From the cell containing the given text, extract its center point as (x, y) coordinate. 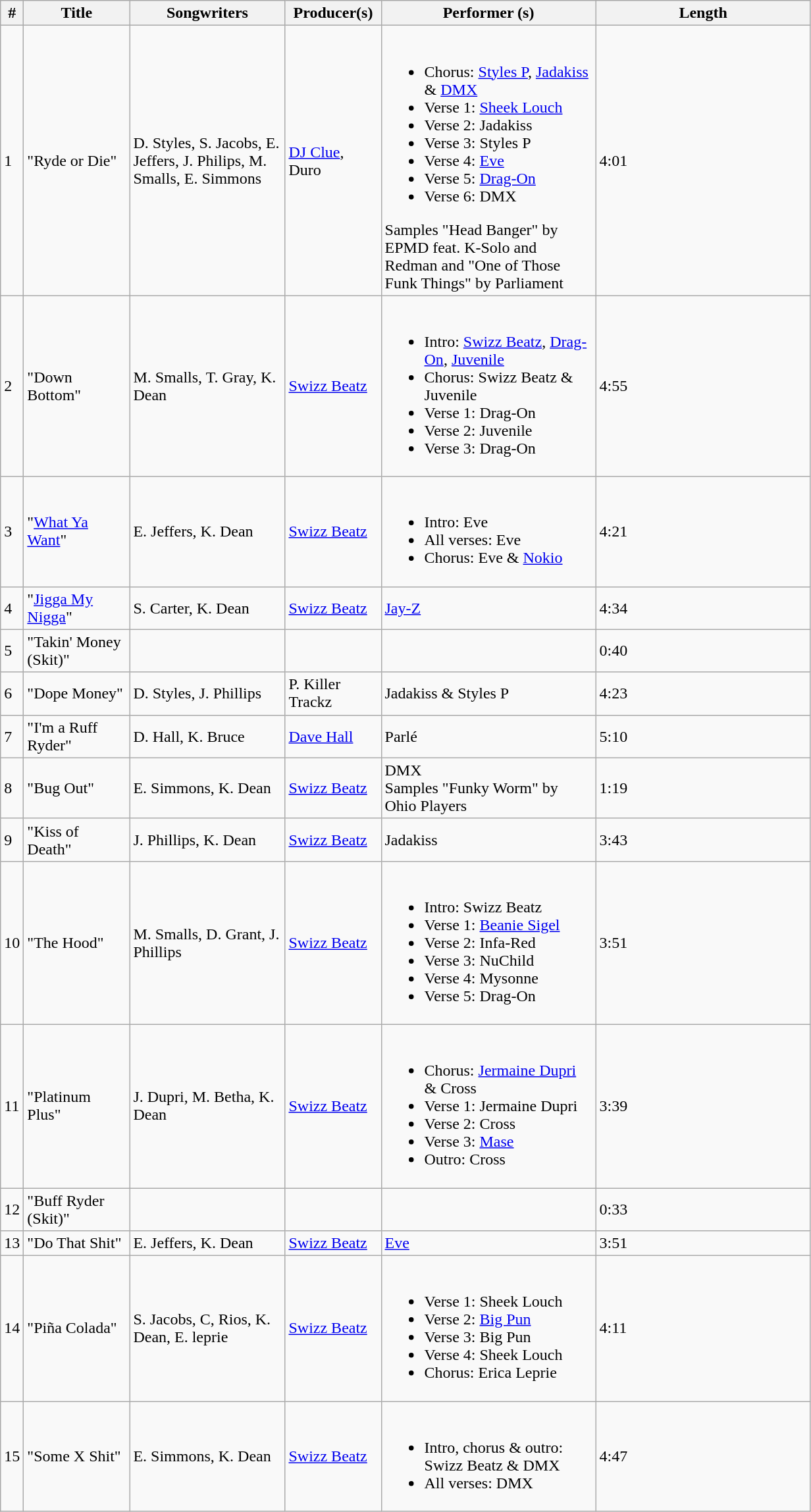
Intro: Swizz Beatz, Drag-On, JuvenileChorus: Swizz Beatz & JuvenileVerse 1: Drag-OnVerse 2: JuvenileVerse 3: Drag-On (488, 386)
Chorus: Jermaine Dupri & CrossVerse 1: Jermaine DupriVerse 2: CrossVerse 3: MaseOutro: Cross (488, 1106)
7 (12, 736)
Songwriters (207, 13)
Jadakiss (488, 840)
Length (703, 13)
"Ryde or Die" (76, 161)
"Some X Shit" (76, 1456)
8 (12, 788)
3 (12, 532)
"What Ya Want" (76, 532)
Verse 1: Sheek LouchVerse 2: Big PunVerse 3: Big PunVerse 4: Sheek LouchChorus: Erica Leprie (488, 1328)
"Do That Shit" (76, 1243)
# (12, 13)
"Dope Money" (76, 694)
Performer (s) (488, 13)
Intro: EveAll verses: EveChorus: Eve & Nokio (488, 532)
1 (12, 161)
Intro: Swizz BeatzVerse 1: Beanie SigelVerse 2: Infa-RedVerse 3: NuChildVerse 4: MysonneVerse 5: Drag-On (488, 943)
"I'm a Ruff Ryder" (76, 736)
D. Styles, J. Phillips (207, 694)
14 (12, 1328)
Jadakiss & Styles P (488, 694)
6 (12, 694)
9 (12, 840)
S. Carter, K. Dean (207, 608)
"Platinum Plus" (76, 1106)
4:34 (703, 608)
"Buff Ryder (Skit)" (76, 1209)
5 (12, 650)
"Jigga My Nigga" (76, 608)
13 (12, 1243)
Parlé (488, 736)
3:39 (703, 1106)
"Down Bottom" (76, 386)
M. Smalls, T. Gray, K. Dean (207, 386)
D. Styles, S. Jacobs, E. Jeffers, J. Philips, M. Smalls, E. Simmons (207, 161)
P. Killer Trackz (333, 694)
5:10 (703, 736)
12 (12, 1209)
DJ Clue, Duro (333, 161)
Title (76, 13)
1:19 (703, 788)
4:11 (703, 1328)
4:55 (703, 386)
M. Smalls, D. Grant, J. Phillips (207, 943)
2 (12, 386)
J. Dupri, M. Betha, K. Dean (207, 1106)
Producer(s) (333, 13)
DMXSamples "Funky Worm" by Ohio Players (488, 788)
D. Hall, K. Bruce (207, 736)
"Bug Out" (76, 788)
Intro, chorus & outro: Swizz Beatz & DMXAll verses: DMX (488, 1456)
"Takin' Money (Skit)" (76, 650)
S. Jacobs, C, Rios, K. Dean, E. leprie (207, 1328)
4:23 (703, 694)
"Kiss of Death" (76, 840)
4:01 (703, 161)
Dave Hall (333, 736)
4:21 (703, 532)
J. Phillips, K. Dean (207, 840)
10 (12, 943)
4 (12, 608)
"The Hood" (76, 943)
Eve (488, 1243)
4:47 (703, 1456)
11 (12, 1106)
0:40 (703, 650)
Jay-Z (488, 608)
0:33 (703, 1209)
3:43 (703, 840)
15 (12, 1456)
"Piña Colada" (76, 1328)
